Search for the cell housing the specified text and yield its (X, Y) center coordinate. 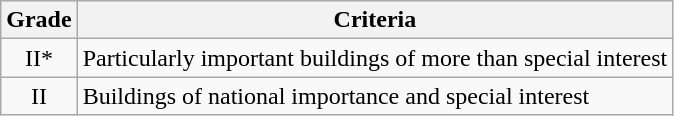
II (39, 96)
Criteria (375, 20)
Particularly important buildings of more than special interest (375, 58)
Buildings of national importance and special interest (375, 96)
Grade (39, 20)
II* (39, 58)
